Return the (x, y) coordinate for the center point of the cell that contains the specified text.  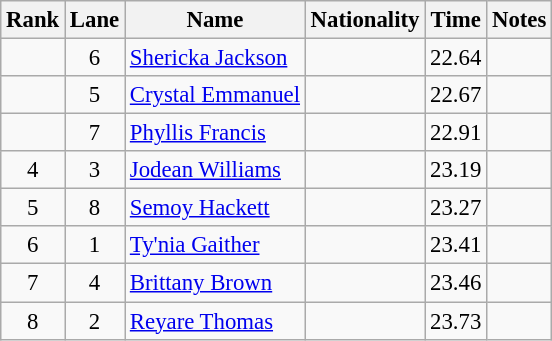
23.46 (456, 283)
23.19 (456, 170)
2 (95, 321)
Time (456, 20)
22.64 (456, 58)
Nationality (364, 20)
23.27 (456, 208)
Shericka Jackson (216, 58)
22.67 (456, 95)
1 (95, 245)
Reyare Thomas (216, 321)
Rank (33, 20)
23.41 (456, 245)
23.73 (456, 321)
Lane (95, 20)
Jodean Williams (216, 170)
Ty'nia Gaither (216, 245)
Brittany Brown (216, 283)
Phyllis Francis (216, 133)
Crystal Emmanuel (216, 95)
Notes (520, 20)
22.91 (456, 133)
Name (216, 20)
Semoy Hackett (216, 208)
3 (95, 170)
